Pinpoint the cell where the given text exists, returning its (X, Y) midpoint coordinate. 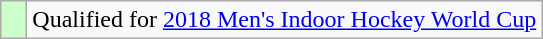
Qualified for 2018 Men's Indoor Hockey World Cup (284, 20)
